Output the (X, Y) coordinate of the center of the cell containing the given text.  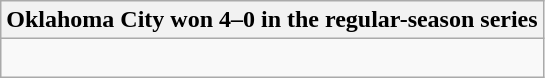
Oklahoma City won 4–0 in the regular-season series (272, 20)
